Scan for the cell matching the given text and deliver its [X, Y] coordinate at center. 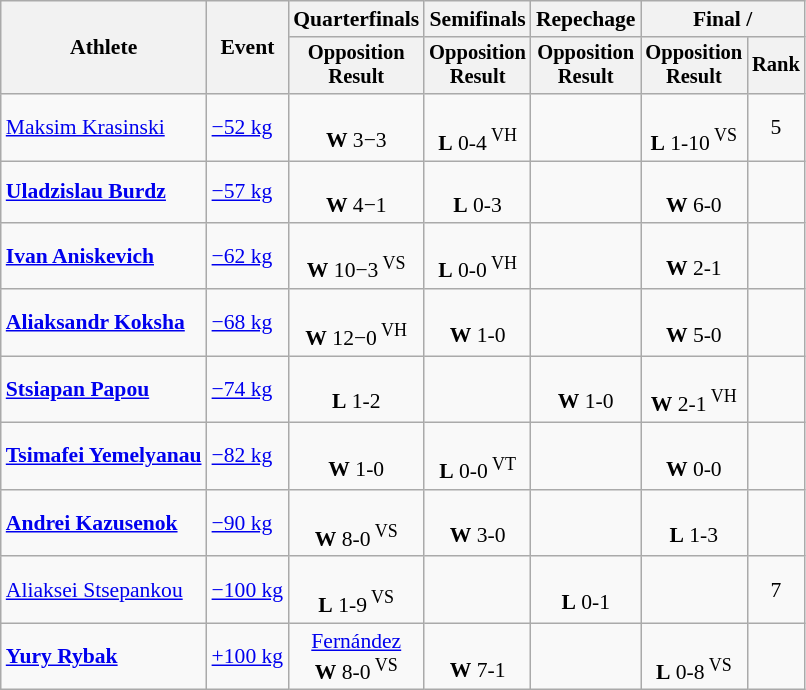
W 2-1 [694, 256]
−57 kg [248, 192]
L 0-1 [586, 590]
W 10−3 VS [356, 256]
W 3-0 [478, 524]
L 1-9 VS [356, 590]
Uladzislau Burdz [104, 192]
L 0-0 VT [478, 456]
W 4−1 [356, 192]
W 7-1 [478, 656]
−68 kg [248, 322]
−52 kg [248, 128]
−100 kg [248, 590]
−90 kg [248, 524]
−82 kg [248, 456]
Tsimafei Yemelyanau [104, 456]
Aliaksei Stsepankou [104, 590]
Quarterfinals [356, 19]
W 5-0 [694, 322]
Yury Rybak [104, 656]
FernándezW 8-0 VS [356, 656]
L 0-0 VH [478, 256]
L 1-3 [694, 524]
W 6-0 [694, 192]
L 0-3 [478, 192]
L 1-10 VS [694, 128]
W 2-1 VH [694, 390]
Event [248, 48]
Athlete [104, 48]
5 [776, 128]
+100 kg [248, 656]
L 1-2 [356, 390]
7 [776, 590]
Stsiapan Papou [104, 390]
Aliaksandr Koksha [104, 322]
−62 kg [248, 256]
L 0-8 VS [694, 656]
−74 kg [248, 390]
Ivan Aniskevich [104, 256]
Semifinals [478, 19]
W 12−0 VH [356, 322]
Repechage [586, 19]
L 0-4 VH [478, 128]
Maksim Krasinski [104, 128]
Final / [722, 19]
W 0-0 [694, 456]
W 8-0 VS [356, 524]
W 3−3 [356, 128]
Andrei Kazusenok [104, 524]
Rank [776, 66]
